Detect which cell encompasses the target text, then output its (X, Y) center coordinate. 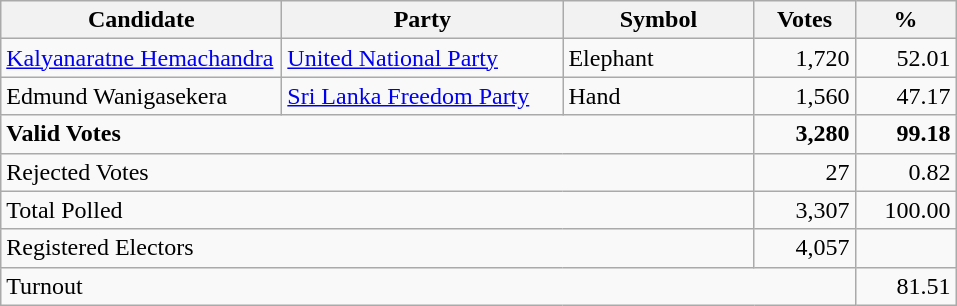
Sri Lanka Freedom Party (422, 96)
United National Party (422, 58)
3,280 (804, 134)
Hand (658, 96)
Registered Electors (378, 248)
3,307 (804, 210)
1,720 (804, 58)
52.01 (906, 58)
Turnout (428, 286)
Votes (804, 20)
100.00 (906, 210)
0.82 (906, 172)
Party (422, 20)
Candidate (142, 20)
Symbol (658, 20)
1,560 (804, 96)
4,057 (804, 248)
47.17 (906, 96)
% (906, 20)
Total Polled (378, 210)
Kalyanaratne Hemachandra (142, 58)
Edmund Wanigasekera (142, 96)
Valid Votes (378, 134)
99.18 (906, 134)
Rejected Votes (378, 172)
81.51 (906, 286)
Elephant (658, 58)
27 (804, 172)
